Extract the (X, Y) coordinate from the center of the cell holding the provided text.  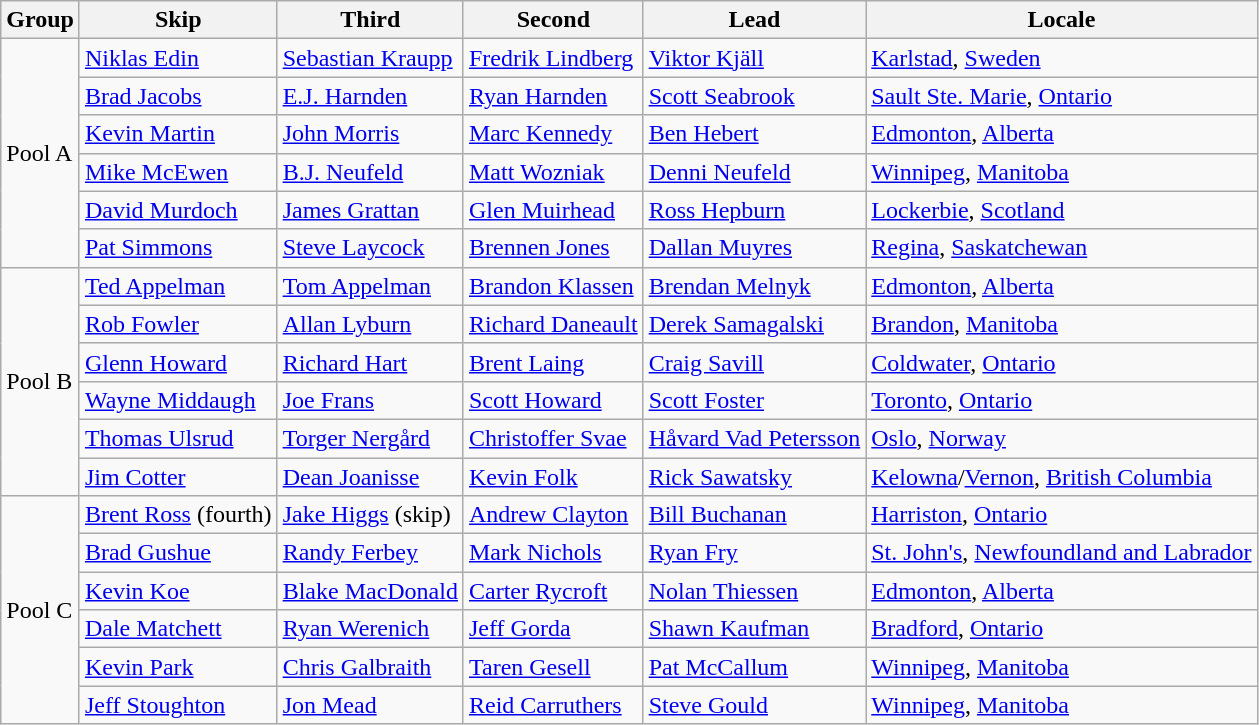
Niklas Edin (178, 58)
St. John's, Newfoundland and Labrador (1062, 553)
Steve Laycock (370, 248)
Jeff Gorda (553, 629)
Richard Daneault (553, 324)
Rob Fowler (178, 324)
Oslo, Norway (1062, 438)
Kevin Folk (553, 477)
Group (40, 20)
B.J. Neufeld (370, 172)
Scott Howard (553, 400)
Scott Seabrook (754, 96)
Pat McCallum (754, 667)
E.J. Harnden (370, 96)
Jeff Stoughton (178, 705)
Second (553, 20)
Christoffer Svae (553, 438)
Andrew Clayton (553, 515)
Dale Matchett (178, 629)
Torger Nergård (370, 438)
Fredrik Lindberg (553, 58)
Dallan Muyres (754, 248)
Matt Wozniak (553, 172)
Kevin Park (178, 667)
Locale (1062, 20)
Kelowna/Vernon, British Columbia (1062, 477)
Pool A (40, 153)
Ben Hebert (754, 134)
Joe Frans (370, 400)
Rick Sawatsky (754, 477)
Brad Gushue (178, 553)
Shawn Kaufman (754, 629)
James Grattan (370, 210)
Richard Hart (370, 362)
Brent Ross (fourth) (178, 515)
Marc Kennedy (553, 134)
Ryan Fry (754, 553)
Bill Buchanan (754, 515)
Scott Foster (754, 400)
Mike McEwen (178, 172)
Taren Gesell (553, 667)
Kevin Koe (178, 591)
Brandon, Manitoba (1062, 324)
Kevin Martin (178, 134)
Jon Mead (370, 705)
Reid Carruthers (553, 705)
Sebastian Kraupp (370, 58)
Dean Joanisse (370, 477)
Bradford, Ontario (1062, 629)
Coldwater, Ontario (1062, 362)
Thomas Ulsrud (178, 438)
David Murdoch (178, 210)
Brandon Klassen (553, 286)
Steve Gould (754, 705)
Brendan Melnyk (754, 286)
Pat Simmons (178, 248)
Glen Muirhead (553, 210)
Craig Savill (754, 362)
Brennen Jones (553, 248)
Blake MacDonald (370, 591)
Skip (178, 20)
Ted Appelman (178, 286)
Håvard Vad Petersson (754, 438)
Pool B (40, 381)
Ross Hepburn (754, 210)
Ryan Harnden (553, 96)
Lead (754, 20)
Jim Cotter (178, 477)
Jake Higgs (skip) (370, 515)
Viktor Kjäll (754, 58)
Derek Samagalski (754, 324)
Regina, Saskatchewan (1062, 248)
Karlstad, Sweden (1062, 58)
Wayne Middaugh (178, 400)
Allan Lyburn (370, 324)
Randy Ferbey (370, 553)
Glenn Howard (178, 362)
Denni Neufeld (754, 172)
Ryan Werenich (370, 629)
John Morris (370, 134)
Harriston, Ontario (1062, 515)
Brad Jacobs (178, 96)
Nolan Thiessen (754, 591)
Sault Ste. Marie, Ontario (1062, 96)
Pool C (40, 610)
Lockerbie, Scotland (1062, 210)
Toronto, Ontario (1062, 400)
Mark Nichols (553, 553)
Tom Appelman (370, 286)
Brent Laing (553, 362)
Third (370, 20)
Chris Galbraith (370, 667)
Carter Rycroft (553, 591)
